Detect which cell encompasses the target text, then output its [x, y] center coordinate. 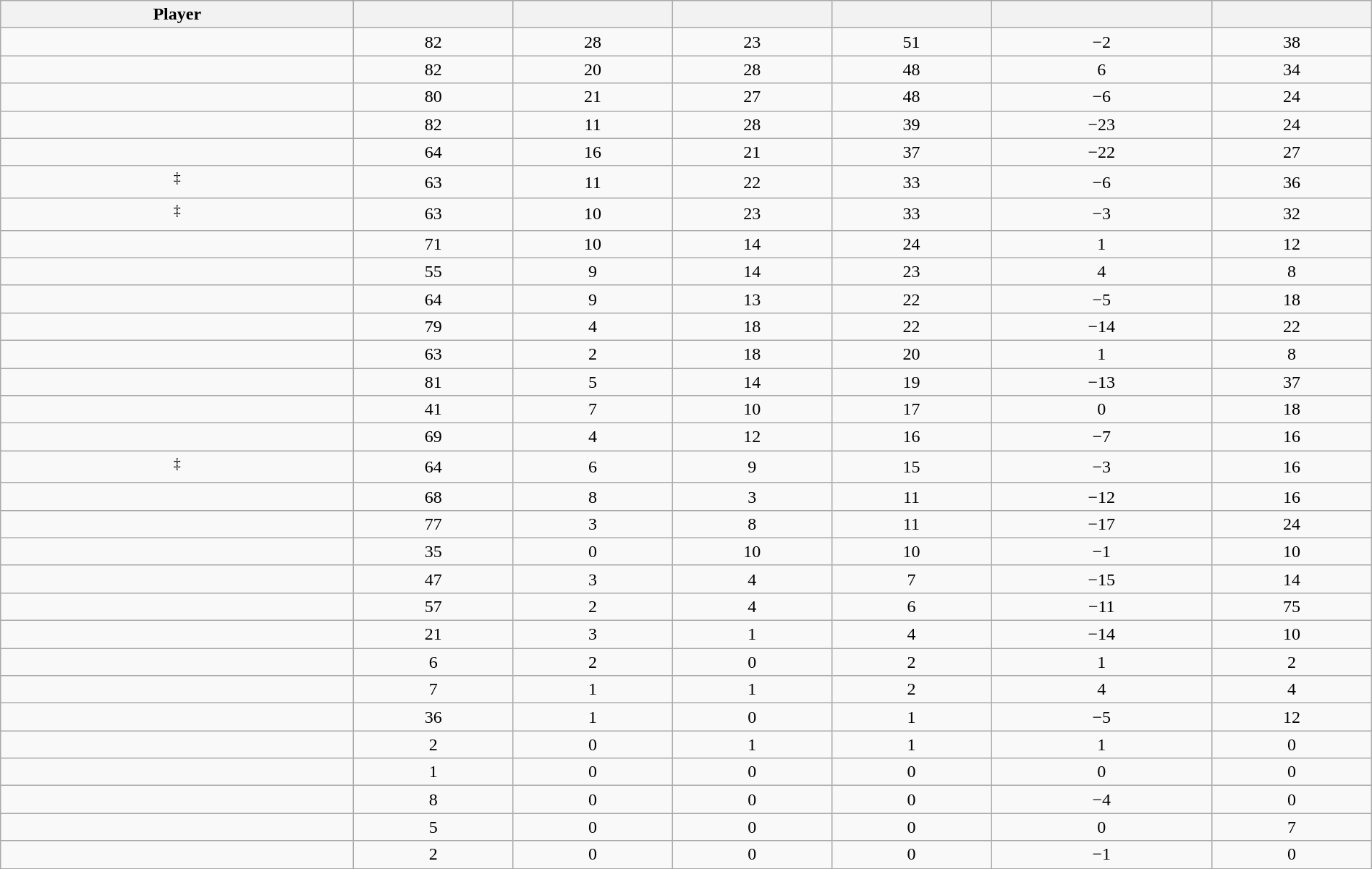
13 [752, 299]
79 [433, 326]
41 [433, 410]
71 [433, 244]
15 [911, 467]
81 [433, 382]
39 [911, 124]
75 [1292, 607]
−17 [1101, 524]
−23 [1101, 124]
32 [1292, 214]
69 [433, 437]
−13 [1101, 382]
17 [911, 410]
−22 [1101, 152]
51 [911, 42]
55 [433, 271]
−7 [1101, 437]
Player [177, 14]
−12 [1101, 496]
−2 [1101, 42]
35 [433, 551]
77 [433, 524]
57 [433, 607]
47 [433, 579]
80 [433, 97]
−11 [1101, 607]
19 [911, 382]
−15 [1101, 579]
34 [1292, 69]
−4 [1101, 800]
68 [433, 496]
38 [1292, 42]
